Pinpoint the cell where the given text exists, returning its (X, Y) midpoint coordinate. 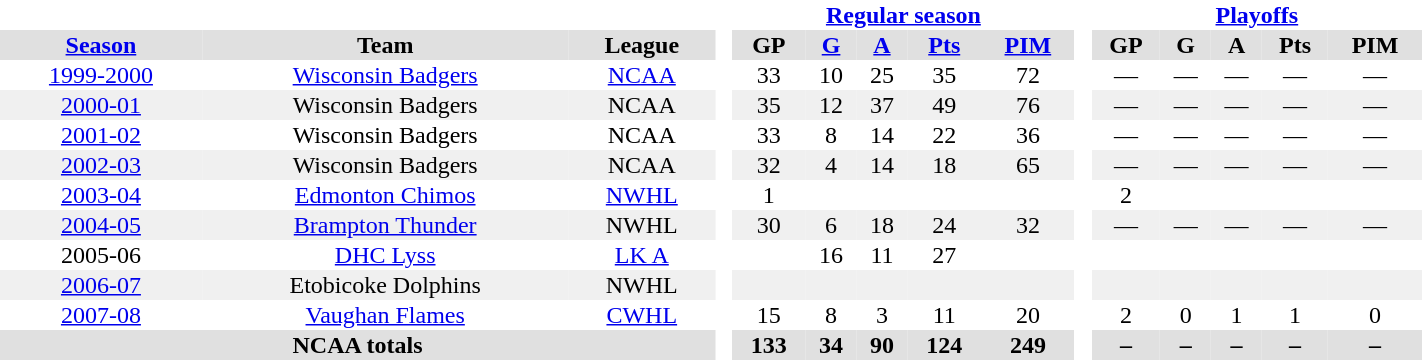
Team (386, 45)
League (642, 45)
27 (944, 255)
Season (101, 45)
2007-08 (101, 315)
Brampton Thunder (386, 225)
49 (944, 105)
124 (944, 345)
CWHL (642, 315)
10 (832, 75)
90 (882, 345)
6 (832, 225)
Edmonton Chimos (386, 195)
25 (882, 75)
2000-01 (101, 105)
2005-06 (101, 255)
Playoffs (1257, 15)
DHC Lyss (386, 255)
20 (1028, 315)
30 (769, 225)
3 (882, 315)
4 (832, 165)
1999-2000 (101, 75)
Regular season (904, 15)
NCAA totals (358, 345)
22 (944, 135)
Etobicoke Dolphins (386, 285)
76 (1028, 105)
12 (832, 105)
65 (1028, 165)
2003-04 (101, 195)
2006-07 (101, 285)
36 (1028, 135)
34 (832, 345)
2004-05 (101, 225)
37 (882, 105)
249 (1028, 345)
2002-03 (101, 165)
LK A (642, 255)
2001-02 (101, 135)
Vaughan Flames (386, 315)
24 (944, 225)
15 (769, 315)
72 (1028, 75)
16 (832, 255)
133 (769, 345)
